Return (X, Y) of the center of cell containing provided text 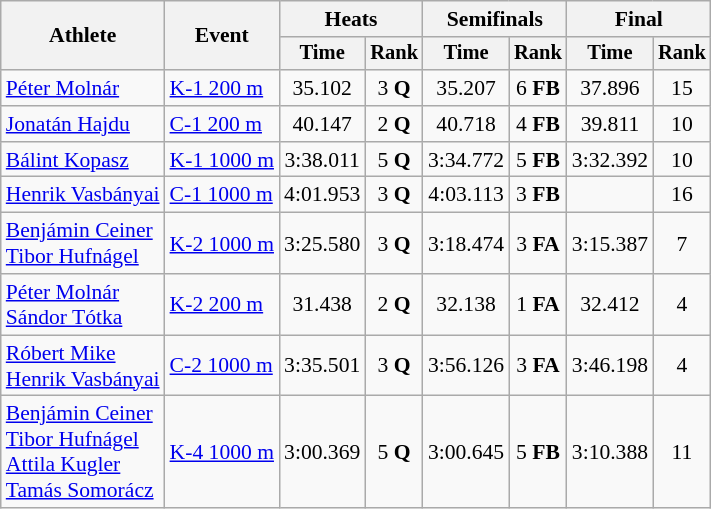
15 (682, 88)
4 FB (538, 124)
3:25.580 (322, 244)
6 FB (538, 88)
3:10.388 (610, 452)
Henrik Vasbányai (83, 195)
35.102 (322, 88)
Heats (351, 19)
K-1 200 m (222, 88)
7 (682, 244)
Bálint Kopasz (83, 160)
Semifinals (495, 19)
3:35.501 (322, 366)
3:15.387 (610, 244)
3:00.369 (322, 452)
Jonatán Hajdu (83, 124)
40.718 (466, 124)
3:46.198 (610, 366)
32.412 (610, 304)
4:01.953 (322, 195)
K-1 1000 m (222, 160)
16 (682, 195)
3:18.474 (466, 244)
4:03.113 (466, 195)
32.138 (466, 304)
11 (682, 452)
31.438 (322, 304)
Péter MolnárSándor Tótka (83, 304)
C-1 200 m (222, 124)
Péter Molnár (83, 88)
35.207 (466, 88)
K-2 200 m (222, 304)
1 FA (538, 304)
Benjámin CeinerTibor HufnágelAttila KuglerTamás Somorácz (83, 452)
Benjámin CeinerTibor Hufnágel (83, 244)
Athlete (83, 36)
C-2 1000 m (222, 366)
Event (222, 36)
39.811 (610, 124)
K-4 1000 m (222, 452)
3:00.645 (466, 452)
K-2 1000 m (222, 244)
Final (639, 19)
3:32.392 (610, 160)
3:56.126 (466, 366)
3:34.772 (466, 160)
3:38.011 (322, 160)
Róbert MikeHenrik Vasbányai (83, 366)
37.896 (610, 88)
3 FB (538, 195)
40.147 (322, 124)
C-1 1000 m (222, 195)
